Capture the cell that displays the provided text and extract its [X, Y] central coordinate. 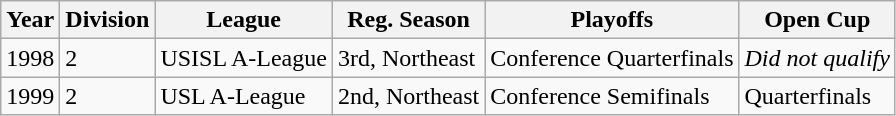
Conference Semifinals [612, 96]
USL A-League [244, 96]
Did not qualify [817, 58]
Playoffs [612, 20]
3rd, Northeast [408, 58]
Quarterfinals [817, 96]
Conference Quarterfinals [612, 58]
Division [108, 20]
Reg. Season [408, 20]
League [244, 20]
Open Cup [817, 20]
2nd, Northeast [408, 96]
1998 [30, 58]
USISL A-League [244, 58]
1999 [30, 96]
Year [30, 20]
